Locate the cell with the specified text and output its [X, Y] center coordinate. 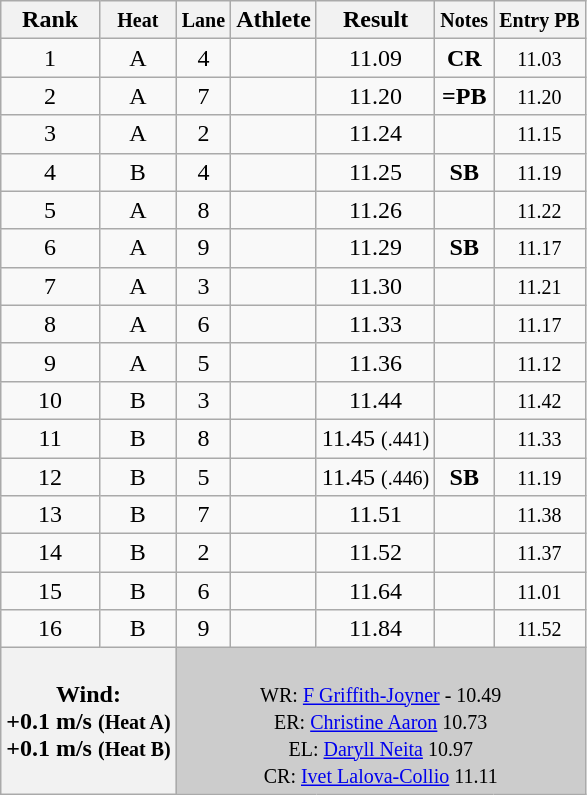
11 [50, 438]
Athlete [274, 20]
11.21 [540, 286]
16 [50, 629]
=PB [464, 96]
11.37 [540, 553]
11.51 [375, 515]
11.45 (.446) [375, 477]
11.42 [540, 400]
11.22 [540, 210]
12 [50, 477]
CR [464, 58]
11.26 [375, 210]
11.25 [375, 172]
Wind:+0.1 m/s (Heat A)+0.1 m/s (Heat B) [88, 721]
11.38 [540, 515]
11.09 [375, 58]
Lane [203, 20]
15 [50, 591]
13 [50, 515]
1 [50, 58]
Entry PB [540, 20]
10 [50, 400]
11.29 [375, 248]
Rank [50, 20]
11.64 [375, 591]
14 [50, 553]
11.44 [375, 400]
WR: F Griffith-Joyner - 10.49ER: Christine Aaron 10.73 EL: Daryll Neita 10.97CR: Ivet Lalova-Collio 11.11 [380, 721]
11.12 [540, 362]
11.03 [540, 58]
Result [375, 20]
11.36 [375, 362]
Notes [464, 20]
11.24 [375, 134]
11.01 [540, 591]
11.30 [375, 286]
Heat [138, 20]
11.84 [375, 629]
11.15 [540, 134]
11.45 (.441) [375, 438]
